Search for the cell housing the specified text and yield its [X, Y] center coordinate. 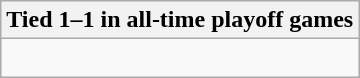
Tied 1–1 in all-time playoff games [180, 20]
